From the cell containing the given text, extract its center point as (X, Y) coordinate. 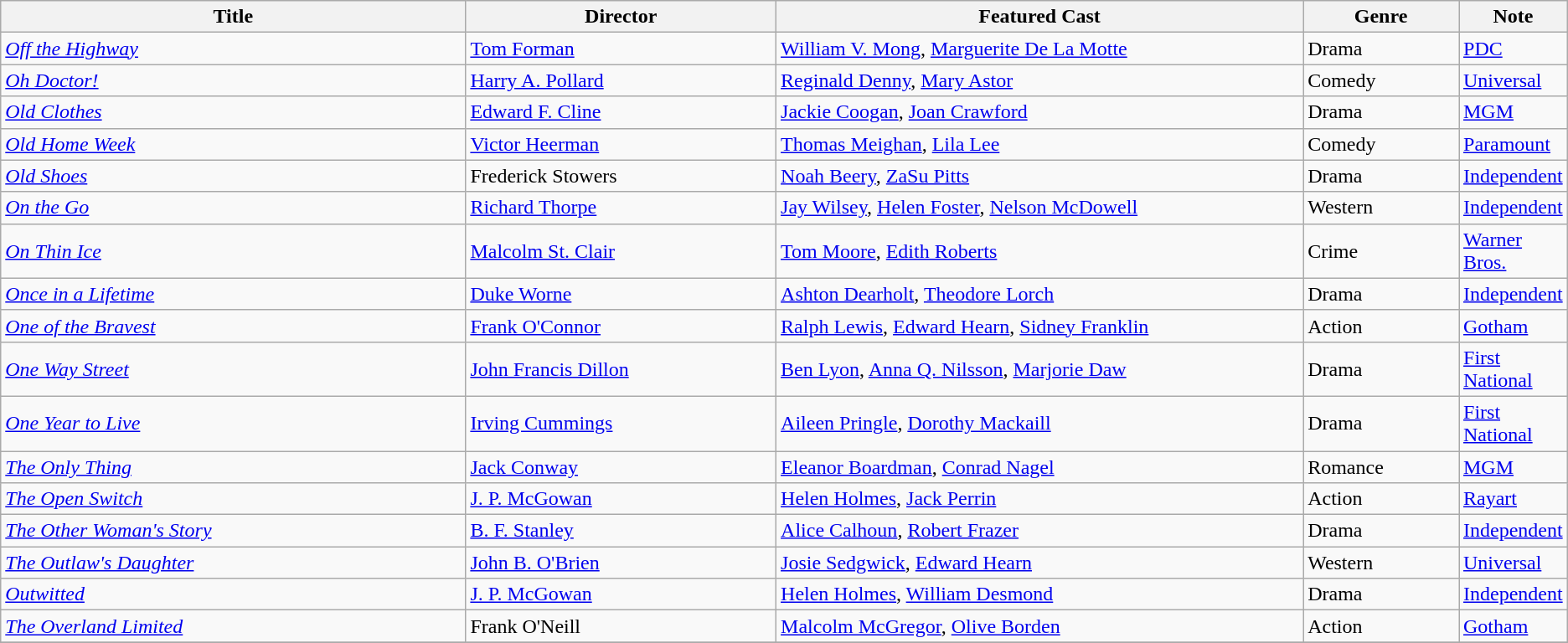
The Overland Limited (233, 626)
Jay Wilsey, Helen Foster, Nelson McDowell (1040, 208)
Jack Conway (622, 466)
Old Clothes (233, 112)
John B. O'Brien (622, 563)
Jackie Coogan, Joan Crawford (1040, 112)
Noah Beery, ZaSu Pitts (1040, 176)
Director (622, 17)
Ashton Dearholt, Theodore Lorch (1040, 294)
Aileen Pringle, Dorothy Mackaill (1040, 424)
Frank O'Neill (622, 626)
Helen Holmes, William Desmond (1040, 594)
Victor Heerman (622, 144)
Thomas Meighan, Lila Lee (1040, 144)
Rayart (1514, 499)
Ben Lyon, Anna Q. Nilsson, Marjorie Daw (1040, 368)
Once in a Lifetime (233, 294)
Note (1514, 17)
The Other Woman's Story (233, 531)
Old Shoes (233, 176)
Malcolm St. Clair (622, 251)
On Thin Ice (233, 251)
One Year to Live (233, 424)
Malcolm McGregor, Olive Borden (1040, 626)
Harry A. Pollard (622, 80)
On the Go (233, 208)
Reginald Denny, Mary Astor (1040, 80)
Old Home Week (233, 144)
Genre (1381, 17)
Title (233, 17)
Outwitted (233, 594)
Tom Forman (622, 49)
Off the Highway (233, 49)
John Francis Dillon (622, 368)
Edward F. Cline (622, 112)
Tom Moore, Edith Roberts (1040, 251)
William V. Mong, Marguerite De La Motte (1040, 49)
Alice Calhoun, Robert Frazer (1040, 531)
Featured Cast (1040, 17)
Richard Thorpe (622, 208)
Irving Cummings (622, 424)
Frederick Stowers (622, 176)
Warner Bros. (1514, 251)
One Way Street (233, 368)
Crime (1381, 251)
Paramount (1514, 144)
Romance (1381, 466)
Helen Holmes, Jack Perrin (1040, 499)
The Outlaw's Daughter (233, 563)
The Open Switch (233, 499)
Oh Doctor! (233, 80)
Frank O'Connor (622, 326)
Ralph Lewis, Edward Hearn, Sidney Franklin (1040, 326)
Duke Worne (622, 294)
B. F. Stanley (622, 531)
The Only Thing (233, 466)
One of the Bravest (233, 326)
Eleanor Boardman, Conrad Nagel (1040, 466)
Josie Sedgwick, Edward Hearn (1040, 563)
PDC (1514, 49)
